Output the (x, y) coordinate of the center of the cell containing the given text.  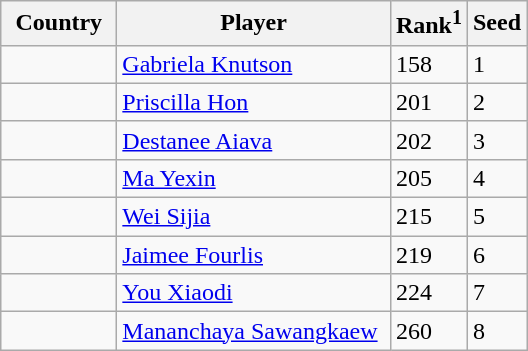
Player (254, 24)
158 (428, 64)
7 (496, 293)
201 (428, 102)
Wei Sijia (254, 217)
3 (496, 140)
Destanee Aiava (254, 140)
Priscilla Hon (254, 102)
2 (496, 102)
Jaimee Fourlis (254, 255)
219 (428, 255)
Mananchaya Sawangkaew (254, 331)
215 (428, 217)
6 (496, 255)
205 (428, 178)
1 (496, 64)
8 (496, 331)
224 (428, 293)
202 (428, 140)
Ma Yexin (254, 178)
260 (428, 331)
Country (59, 24)
5 (496, 217)
Rank1 (428, 24)
You Xiaodi (254, 293)
Gabriela Knutson (254, 64)
4 (496, 178)
Seed (496, 24)
